Scan for the cell matching the given text and deliver its [X, Y] coordinate at center. 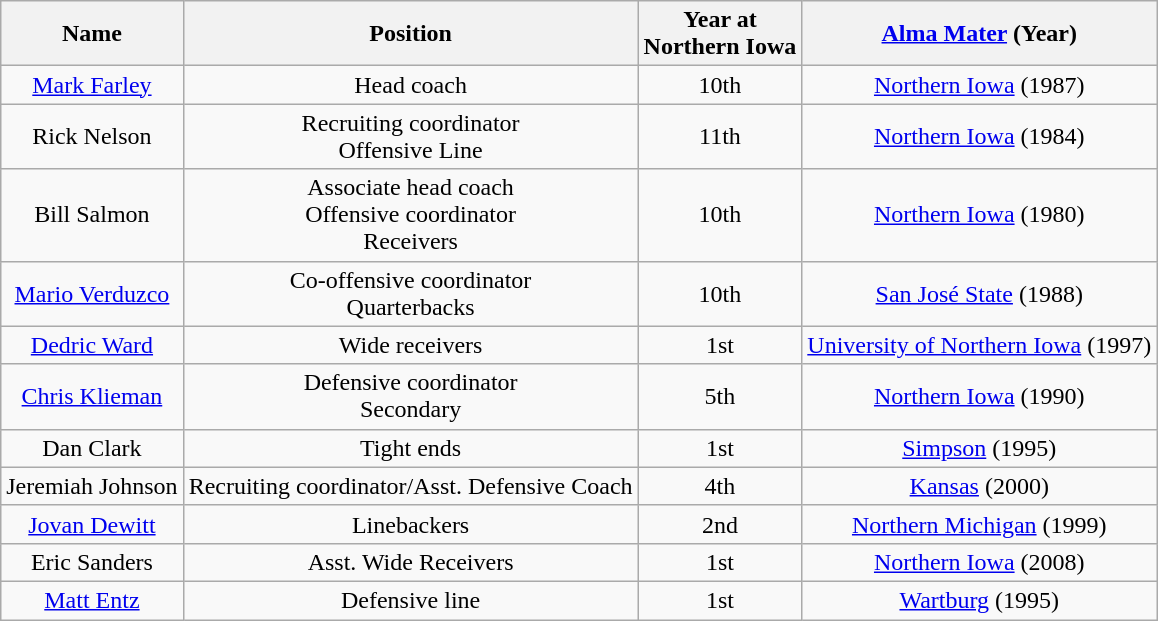
Defensive coordinatorSecondary [410, 396]
Linebackers [410, 524]
Kansas (2000) [980, 486]
Asst. Wide Receivers [410, 562]
Tight ends [410, 448]
Year at Northern Iowa [720, 34]
Northern Iowa (2008) [980, 562]
Head coach [410, 85]
Co-offensive coordinatorQuarterbacks [410, 294]
Rick Nelson [92, 136]
Recruiting coordinatorOffensive Line [410, 136]
Northern Iowa (1980) [980, 215]
Bill Salmon [92, 215]
Northern Iowa (1990) [980, 396]
Alma Mater (Year) [980, 34]
Wide receivers [410, 345]
5th [720, 396]
Jovan Dewitt [92, 524]
Simpson (1995) [980, 448]
Recruiting coordinator/Asst. Defensive Coach [410, 486]
2nd [720, 524]
Northern Michigan (1999) [980, 524]
Dedric Ward [92, 345]
Matt Entz [92, 600]
Mario Verduzco [92, 294]
11th [720, 136]
Northern Iowa (1987) [980, 85]
Dan Clark [92, 448]
University of Northern Iowa (1997) [980, 345]
Name [92, 34]
Northern Iowa (1984) [980, 136]
Jeremiah Johnson [92, 486]
Wartburg (1995) [980, 600]
Associate head coachOffensive coordinatorReceivers [410, 215]
4th [720, 486]
Position [410, 34]
Chris Klieman [92, 396]
Defensive line [410, 600]
Mark Farley [92, 85]
Eric Sanders [92, 562]
San José State (1988) [980, 294]
